From the cell containing the given text, extract its center point as [X, Y] coordinate. 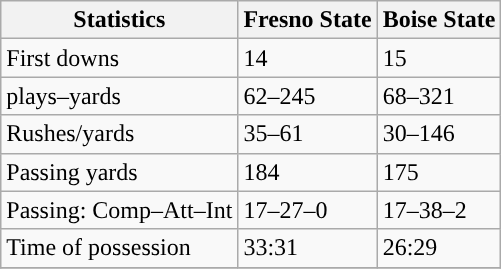
35–61 [308, 134]
62–245 [308, 96]
Time of possession [120, 248]
Boise State [439, 20]
30–146 [439, 134]
33:31 [308, 248]
15 [439, 58]
plays–yards [120, 96]
Statistics [120, 20]
26:29 [439, 248]
68–321 [439, 96]
175 [439, 172]
Passing: Comp–Att–Int [120, 210]
184 [308, 172]
Rushes/yards [120, 134]
Fresno State [308, 20]
14 [308, 58]
Passing yards [120, 172]
17–38–2 [439, 210]
17–27–0 [308, 210]
First downs [120, 58]
